Pinpoint the cell where the given text exists, returning its [x, y] midpoint coordinate. 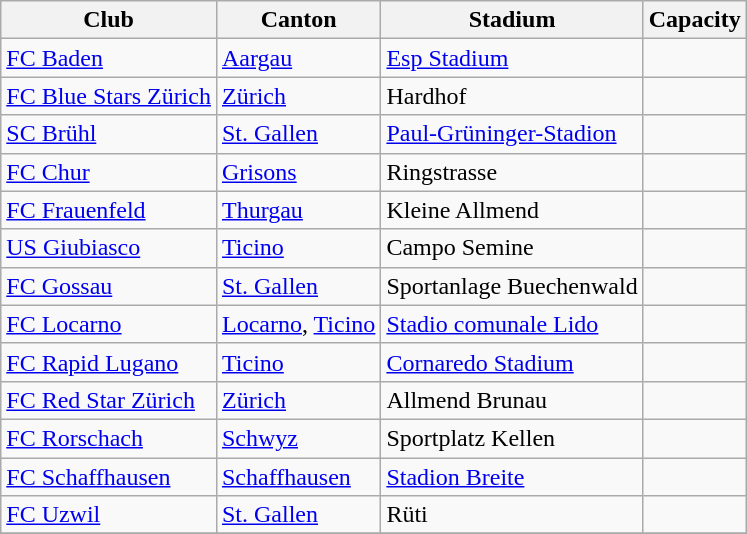
Schwyz [298, 438]
Canton [298, 20]
FC Rapid Lugano [109, 362]
SC Brühl [109, 134]
Esp Stadium [512, 58]
Cornaredo Stadium [512, 362]
Aargau [298, 58]
Stadio comunale Lido [512, 324]
Paul-Grüninger-Stadion [512, 134]
Schaffhausen [298, 477]
Thurgau [298, 210]
Capacity [694, 20]
Ringstrasse [512, 172]
Rüti [512, 515]
Hardhof [512, 96]
FC Uzwil [109, 515]
FC Baden [109, 58]
Grisons [298, 172]
Stadion Breite [512, 477]
Sportanlage Buechenwald [512, 286]
FC Gossau [109, 286]
Club [109, 20]
FC Chur [109, 172]
FC Locarno [109, 324]
FC Schaffhausen [109, 477]
US Giubiasco [109, 248]
Allmend Brunau [512, 400]
Stadium [512, 20]
Sportplatz Kellen [512, 438]
FC Red Star Zürich [109, 400]
FC Frauenfeld [109, 210]
FC Blue Stars Zürich [109, 96]
Kleine Allmend [512, 210]
Locarno, Ticino [298, 324]
Campo Semine [512, 248]
FC Rorschach [109, 438]
